Capture the cell that displays the provided text and extract its [x, y] central coordinate. 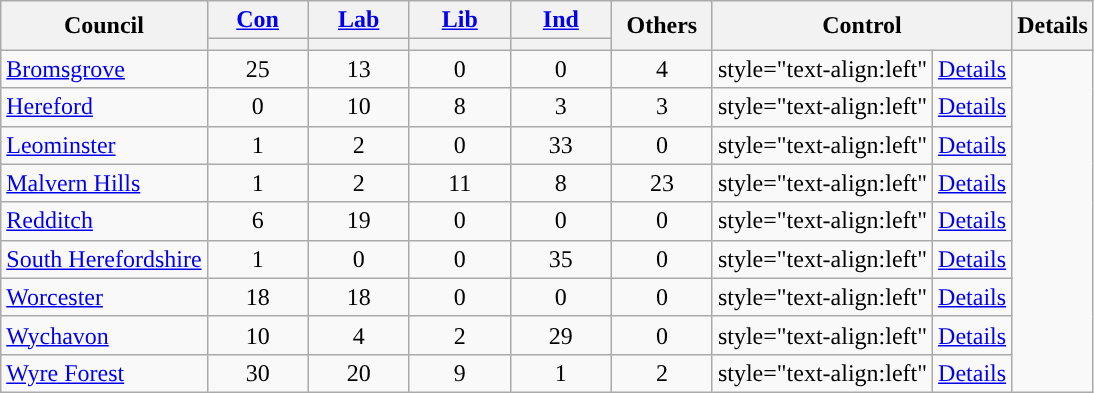
20 [358, 373]
6 [258, 221]
11 [460, 183]
23 [662, 183]
Leominster [104, 145]
Control [862, 26]
13 [358, 69]
Wyre Forest [104, 373]
35 [560, 259]
19 [358, 221]
30 [258, 373]
Lib [460, 20]
33 [560, 145]
Ind [560, 20]
29 [560, 335]
25 [258, 69]
Malvern Hills [104, 183]
South Herefordshire [104, 259]
Worcester [104, 297]
Con [258, 20]
Bromsgrove [104, 69]
Hereford [104, 107]
9 [460, 373]
Council [104, 26]
Others [662, 26]
Lab [358, 20]
Redditch [104, 221]
Wychavon [104, 335]
